Pinpoint the cell where the given text exists, returning its [x, y] midpoint coordinate. 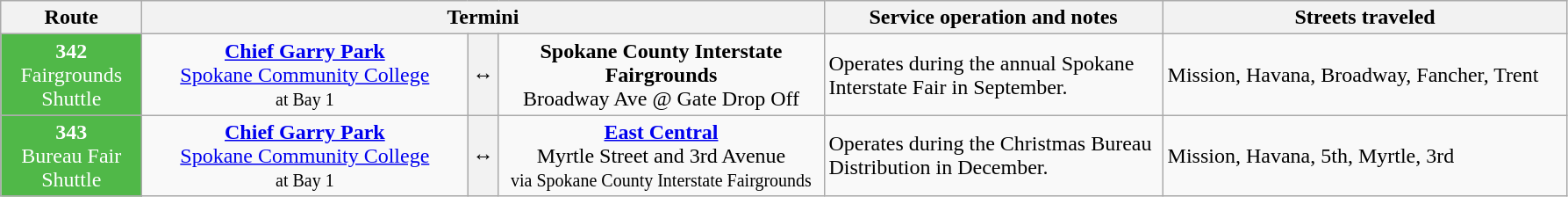
Route [72, 18]
Operates during the Christmas Bureau Distribution in December. [993, 156]
Operates during the annual Spokane Interstate Fair in September. [993, 75]
Mission, Havana, 5th, Myrtle, 3rd [1365, 156]
Mission, Havana, Broadway, Fancher, Trent [1365, 75]
Termini [483, 18]
Service operation and notes [993, 18]
343Bureau Fair Shuttle [72, 156]
Streets traveled [1365, 18]
342Fairgrounds Shuttle [72, 75]
Spokane County Interstate FairgroundsBroadway Ave @ Gate Drop Off [662, 75]
East CentralMyrtle Street and 3rd Avenuevia Spokane County Interstate Fairgrounds [662, 156]
